Provide the [x, y] coordinate of the cell's center where the given text is located.  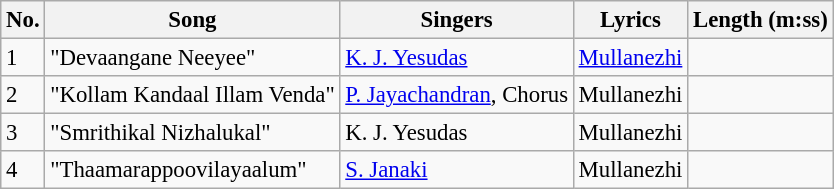
Length (m:ss) [760, 20]
No. [23, 20]
1 [23, 58]
Lyrics [630, 20]
"Devaangane Neeyee" [192, 58]
S. Janaki [456, 170]
3 [23, 133]
"Kollam Kandaal Illam Venda" [192, 95]
"Thaamarappoovilayaalum" [192, 170]
4 [23, 170]
Song [192, 20]
P. Jayachandran, Chorus [456, 95]
2 [23, 95]
Singers [456, 20]
"Smrithikal Nizhalukal" [192, 133]
